Output the [x, y] coordinate of the center of the cell containing the given text.  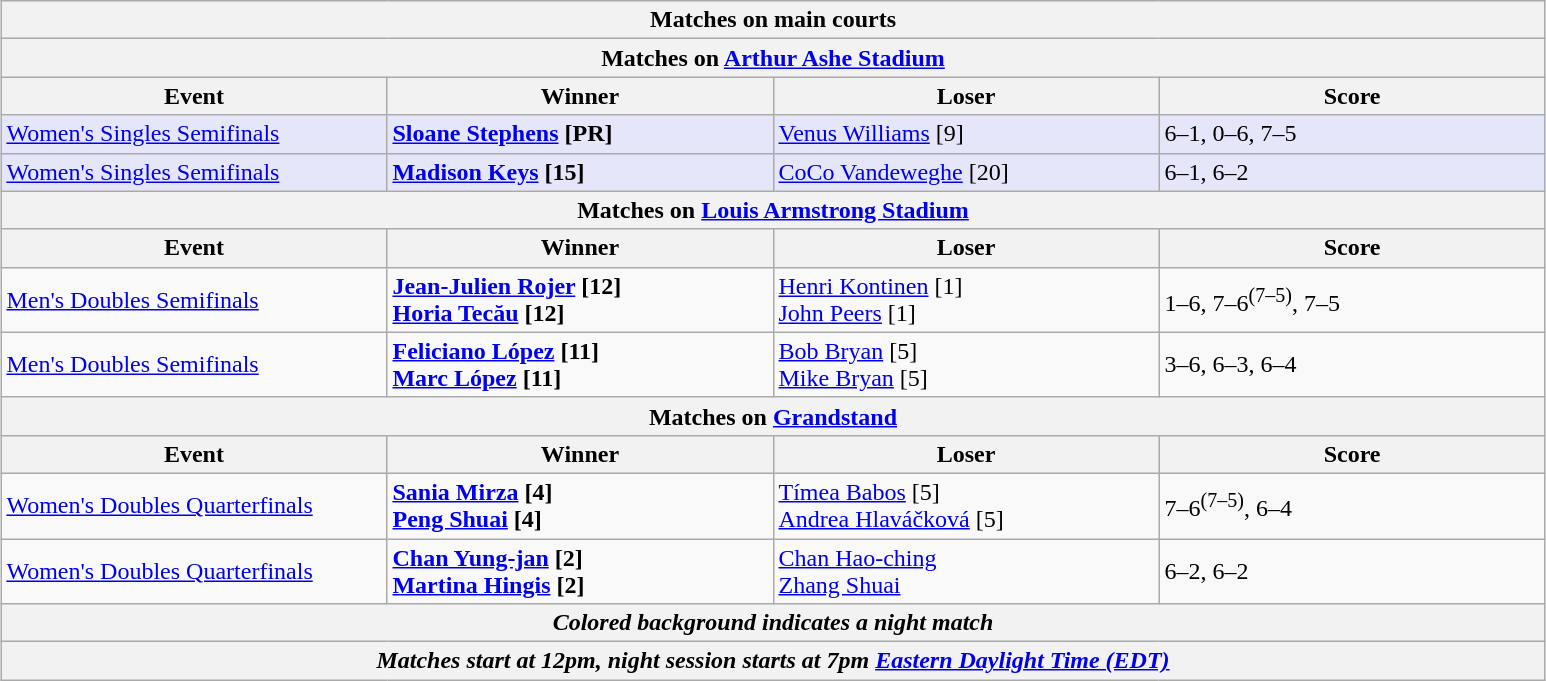
Chan Hao-ching Zhang Shuai [966, 570]
Madison Keys [15] [580, 172]
Chan Yung-jan [2] Martina Hingis [2] [580, 570]
7–6(7–5), 6–4 [1352, 506]
Matches on Arthur Ashe Stadium [773, 58]
Matches on main courts [773, 20]
CoCo Vandeweghe [20] [966, 172]
Sloane Stephens [PR] [580, 134]
Sania Mirza [4] Peng Shuai [4] [580, 506]
Venus Williams [9] [966, 134]
1–6, 7–6(7–5), 7–5 [1352, 300]
Matches on Grandstand [773, 416]
Bob Bryan [5] Mike Bryan [5] [966, 364]
Colored background indicates a night match [773, 623]
Tímea Babos [5] Andrea Hlaváčková [5] [966, 506]
6–1, 0–6, 7–5 [1352, 134]
Henri Kontinen [1] John Peers [1] [966, 300]
6–1, 6–2 [1352, 172]
6–2, 6–2 [1352, 570]
Matches on Louis Armstrong Stadium [773, 210]
Jean-Julien Rojer [12] Horia Tecău [12] [580, 300]
Feliciano López [11] Marc López [11] [580, 364]
Matches start at 12pm, night session starts at 7pm Eastern Daylight Time (EDT) [773, 661]
3–6, 6–3, 6–4 [1352, 364]
